Locate the cell with the specified text and output its (X, Y) center coordinate. 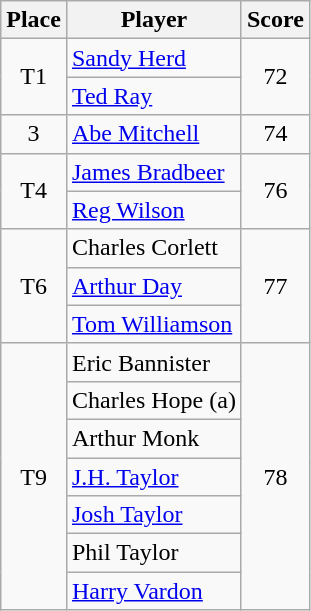
78 (275, 476)
J.H. Taylor (154, 477)
77 (275, 286)
Player (154, 20)
Score (275, 20)
Arthur Monk (154, 438)
72 (275, 77)
Ted Ray (154, 96)
Arthur Day (154, 286)
Harry Vardon (154, 591)
T9 (34, 476)
Abe Mitchell (154, 134)
Reg Wilson (154, 210)
Josh Taylor (154, 515)
Eric Bannister (154, 362)
3 (34, 134)
Place (34, 20)
Phil Taylor (154, 553)
Sandy Herd (154, 58)
74 (275, 134)
T4 (34, 191)
T6 (34, 286)
76 (275, 191)
Charles Hope (a) (154, 400)
Tom Williamson (154, 324)
T1 (34, 77)
James Bradbeer (154, 172)
Charles Corlett (154, 248)
